From the cell containing the given text, extract its center point as [x, y] coordinate. 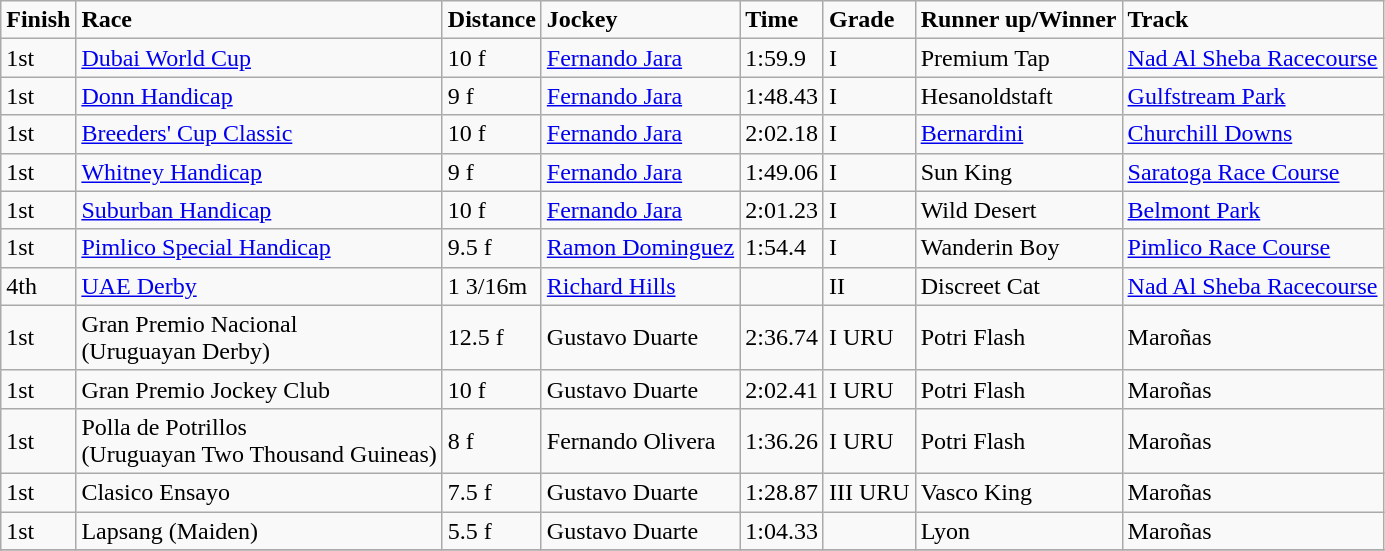
Suburban Handicap [259, 210]
Saratoga Race Course [1252, 172]
Gran Premio Nacional (Uruguayan Derby) [259, 338]
Fernando Olivera [640, 440]
Track [1252, 20]
Discreet Cat [1018, 286]
9.5 f [492, 248]
2:02.41 [782, 389]
Belmont Park [1252, 210]
Donn Handicap [259, 96]
1:36.26 [782, 440]
Ramon Dominguez [640, 248]
Wild Desert [1018, 210]
Runner up/Winner [1018, 20]
1:54.4 [782, 248]
III URU [869, 492]
Dubai World Cup [259, 58]
UAE Derby [259, 286]
II [869, 286]
Gulfstream Park [1252, 96]
8 f [492, 440]
Finish [38, 20]
1:49.06 [782, 172]
Time [782, 20]
Vasco King [1018, 492]
Churchill Downs [1252, 134]
Premium Tap [1018, 58]
Breeders' Cup Classic [259, 134]
2:01.23 [782, 210]
5.5 f [492, 531]
2:02.18 [782, 134]
4th [38, 286]
Distance [492, 20]
Pimlico Race Course [1252, 248]
Lapsang (Maiden) [259, 531]
Lyon [1018, 531]
1 3/16m [492, 286]
Wanderin Boy [1018, 248]
Bernardini [1018, 134]
7.5 f [492, 492]
Clasico Ensayo [259, 492]
1:28.87 [782, 492]
Hesanoldstaft [1018, 96]
1:04.33 [782, 531]
Jockey [640, 20]
Richard Hills [640, 286]
Sun King [1018, 172]
Pimlico Special Handicap [259, 248]
Whitney Handicap [259, 172]
Grade [869, 20]
1:59.9 [782, 58]
1:48.43 [782, 96]
Gran Premio Jockey Club [259, 389]
Race [259, 20]
Polla de Potrillos (Uruguayan Two Thousand Guineas) [259, 440]
2:36.74 [782, 338]
12.5 f [492, 338]
